Capture the cell that displays the provided text and extract its [x, y] central coordinate. 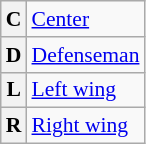
Left wing [85, 90]
Center [85, 19]
Right wing [85, 126]
L [14, 90]
R [14, 126]
Defenseman [85, 55]
C [14, 19]
D [14, 55]
